Scan for the cell matching the given text and deliver its [X, Y] coordinate at center. 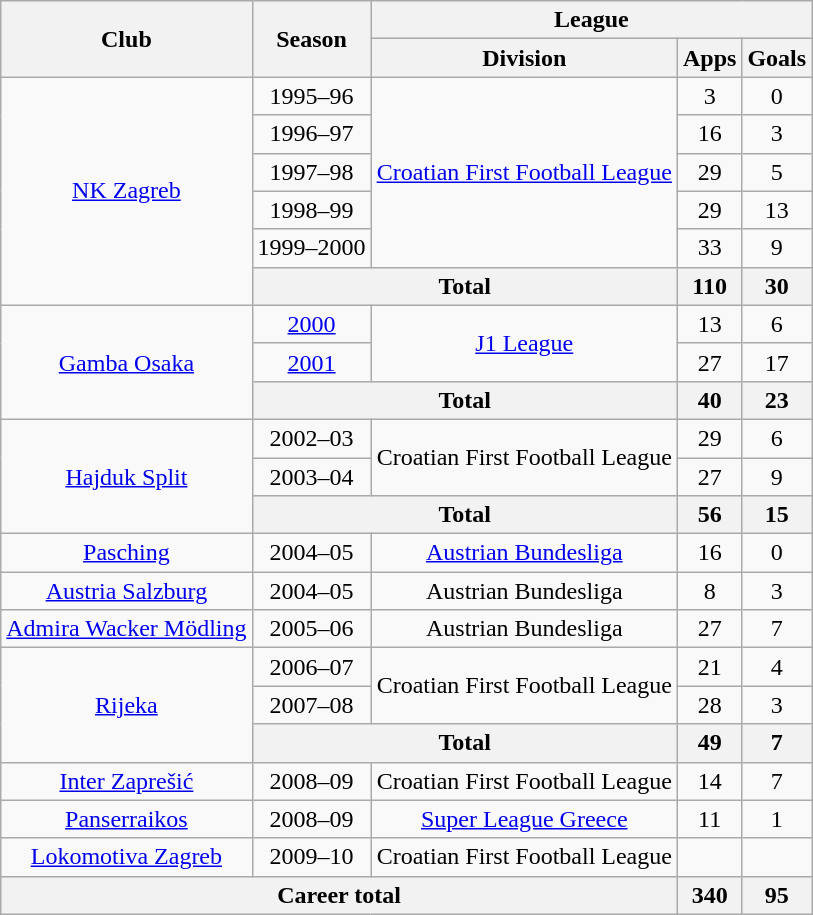
8 [709, 591]
Apps [709, 58]
17 [777, 362]
Gamba Osaka [126, 362]
Pasching [126, 553]
NK Zagreb [126, 191]
33 [709, 248]
Super League Greece [524, 819]
Hajduk Split [126, 476]
11 [709, 819]
Admira Wacker Mödling [126, 629]
Career total [340, 895]
Season [312, 39]
28 [709, 705]
2003–04 [312, 477]
J1 League [524, 343]
21 [709, 667]
4 [777, 667]
Club [126, 39]
1999–2000 [312, 248]
Division [524, 58]
15 [777, 515]
1995–96 [312, 96]
56 [709, 515]
30 [777, 286]
Goals [777, 58]
Austria Salzburg [126, 591]
23 [777, 400]
1996–97 [312, 134]
5 [777, 172]
Panserraikos [126, 819]
2007–08 [312, 705]
2002–03 [312, 438]
2000 [312, 324]
1998–99 [312, 210]
Lokomotiva Zagreb [126, 857]
2005–06 [312, 629]
League [592, 20]
40 [709, 400]
Rijeka [126, 705]
1997–98 [312, 172]
2009–10 [312, 857]
340 [709, 895]
95 [777, 895]
1 [777, 819]
49 [709, 743]
110 [709, 286]
2001 [312, 362]
14 [709, 781]
Inter Zaprešić [126, 781]
2006–07 [312, 667]
